Locate the cell with the specified text and output its [X, Y] center coordinate. 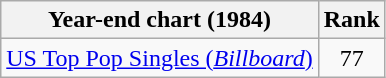
US Top Pop Singles (Billboard) [160, 58]
Rank [352, 20]
Year-end chart (1984) [160, 20]
77 [352, 58]
